Detect which cell encompasses the target text, then output its [x, y] center coordinate. 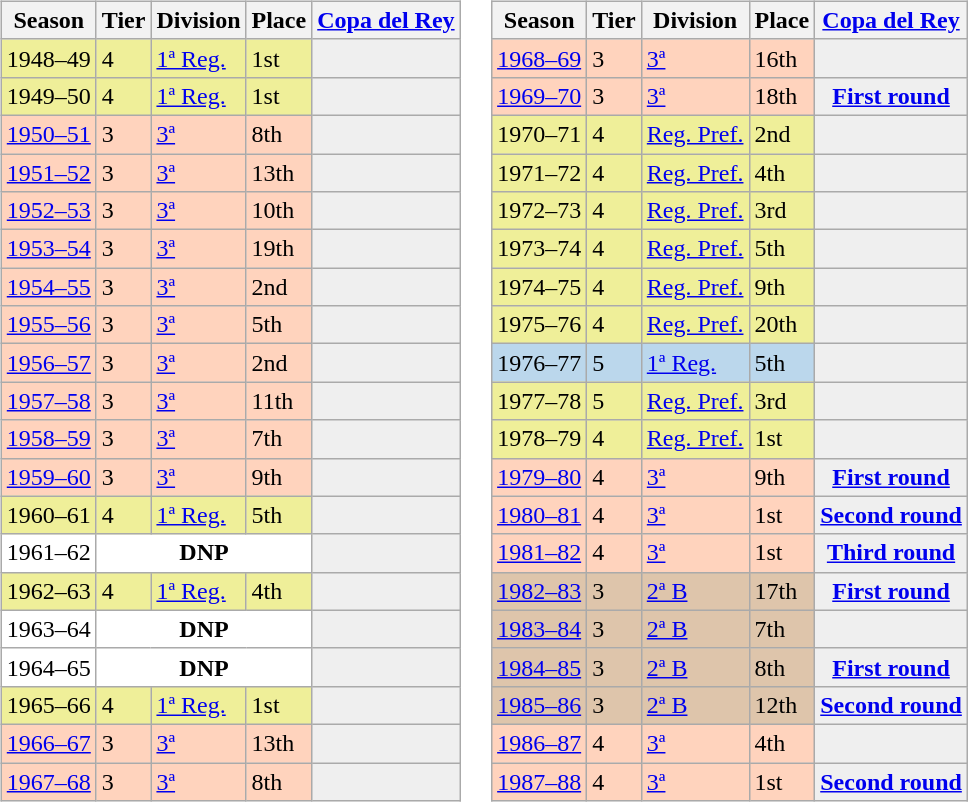
1974–75 [540, 287]
10th [279, 211]
1981–82 [540, 553]
1985–86 [540, 705]
18th [782, 96]
1961–62 [48, 553]
1978–79 [540, 439]
11th [279, 401]
1957–58 [48, 401]
1960–61 [48, 515]
Third round [892, 553]
1969–70 [540, 96]
1972–73 [540, 211]
1984–85 [540, 667]
1976–77 [540, 363]
1986–87 [540, 743]
20th [782, 325]
1987–88 [540, 781]
1953–54 [48, 249]
1956–57 [48, 363]
1966–67 [48, 743]
1954–55 [48, 287]
1949–50 [48, 96]
1965–66 [48, 705]
1967–68 [48, 781]
1983–84 [540, 629]
1970–71 [540, 134]
1975–76 [540, 325]
17th [782, 591]
1950–51 [48, 134]
1968–69 [540, 58]
1982–83 [540, 591]
1951–52 [48, 173]
1964–65 [48, 667]
1980–81 [540, 515]
1955–56 [48, 325]
1977–78 [540, 401]
1963–64 [48, 629]
16th [782, 58]
1948–49 [48, 58]
1958–59 [48, 439]
1973–74 [540, 249]
1959–60 [48, 477]
1962–63 [48, 591]
12th [782, 705]
1971–72 [540, 173]
1979–80 [540, 477]
1952–53 [48, 211]
19th [279, 249]
